Pinpoint the cell where the given text exists, returning its (x, y) midpoint coordinate. 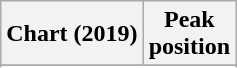
Chart (2019) (72, 34)
Peakposition (189, 34)
